Output the [X, Y] coordinate of the center of the cell containing the given text.  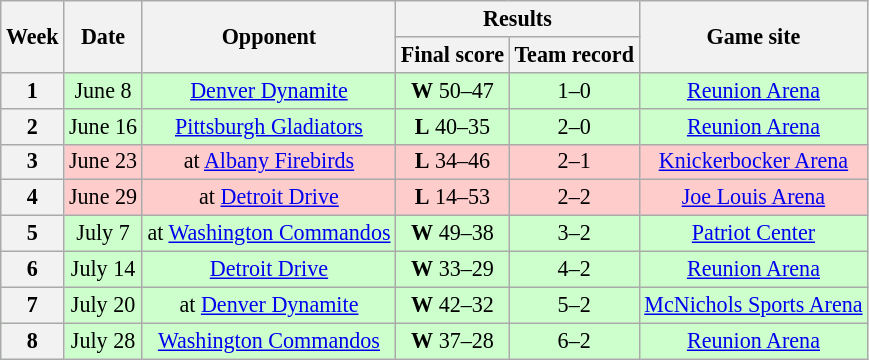
W 33–29 [453, 269]
W 50–47 [453, 90]
Knickerbocker Arena [754, 162]
4–2 [574, 269]
6 [32, 269]
2–2 [574, 198]
5 [32, 233]
7 [32, 305]
Detroit Drive [268, 269]
Joe Louis Arena [754, 198]
June 29 [103, 198]
1 [32, 90]
2–1 [574, 162]
McNichols Sports Arena [754, 305]
L 14–53 [453, 198]
3 [32, 162]
2–0 [574, 126]
at Washington Commandos [268, 233]
July 20 [103, 305]
2 [32, 126]
Opponent [268, 36]
W 37–28 [453, 341]
6–2 [574, 341]
3–2 [574, 233]
Pittsburgh Gladiators [268, 126]
5–2 [574, 305]
July 14 [103, 269]
4 [32, 198]
Denver Dynamite [268, 90]
Washington Commandos [268, 341]
June 16 [103, 126]
at Denver Dynamite [268, 305]
Team record [574, 54]
July 7 [103, 233]
June 8 [103, 90]
8 [32, 341]
June 23 [103, 162]
Results [518, 18]
Game site [754, 36]
L 40–35 [453, 126]
W 49–38 [453, 233]
July 28 [103, 341]
Date [103, 36]
1–0 [574, 90]
Week [32, 36]
W 42–32 [453, 305]
L 34–46 [453, 162]
at Detroit Drive [268, 198]
Patriot Center [754, 233]
at Albany Firebirds [268, 162]
Final score [453, 54]
